Extract the [x, y] coordinate from the center of the cell holding the provided text.  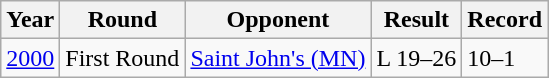
L 19–26 [416, 58]
10–1 [505, 58]
Result [416, 20]
Round [122, 20]
Year [30, 20]
Saint John's (MN) [278, 58]
Opponent [278, 20]
Record [505, 20]
2000 [30, 58]
First Round [122, 58]
